Scan for the cell matching the given text and deliver its (x, y) coordinate at center. 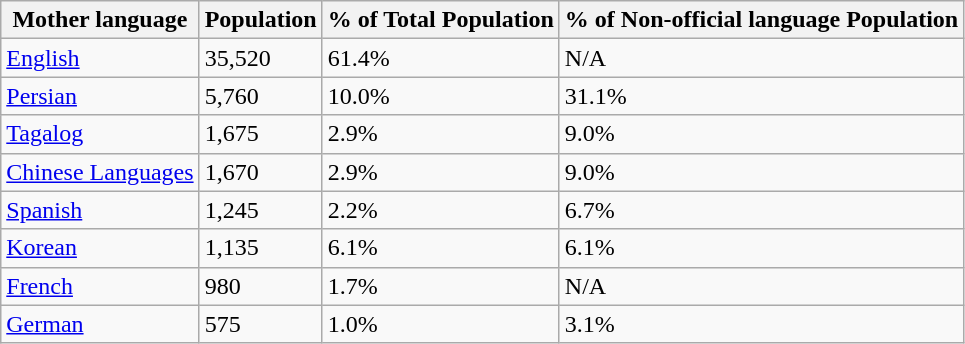
Tagalog (100, 134)
61.4% (440, 58)
10.0% (440, 96)
2.2% (440, 210)
Population (260, 20)
Korean (100, 248)
% of Total Population (440, 20)
1,135 (260, 248)
1,245 (260, 210)
Persian (100, 96)
1.0% (440, 324)
35,520 (260, 58)
3.1% (761, 324)
31.1% (761, 96)
1,675 (260, 134)
6.7% (761, 210)
German (100, 324)
English (100, 58)
French (100, 286)
5,760 (260, 96)
Spanish (100, 210)
1,670 (260, 172)
575 (260, 324)
1.7% (440, 286)
Mother language (100, 20)
980 (260, 286)
Chinese Languages (100, 172)
% of Non-official language Population (761, 20)
